From the cell containing the given text, extract its center point as (X, Y) coordinate. 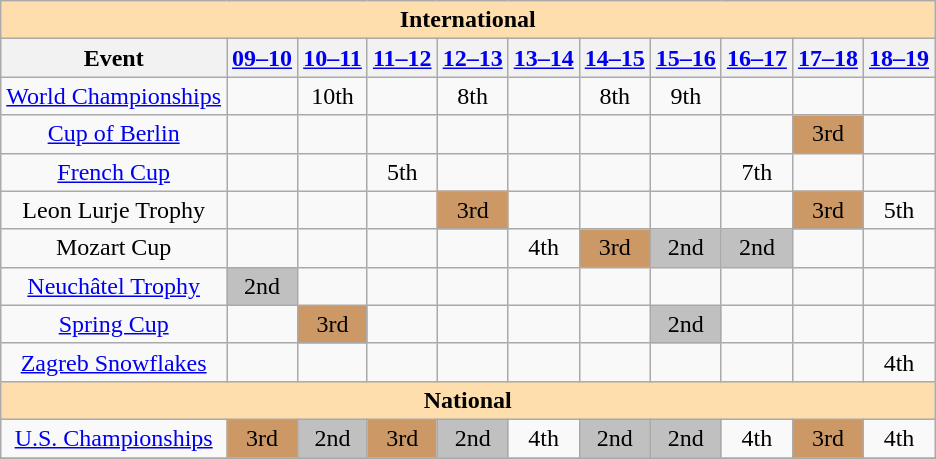
10th (333, 96)
U.S. Championships (114, 438)
International (468, 20)
09–10 (262, 58)
Zagreb Snowflakes (114, 362)
11–12 (402, 58)
15–16 (686, 58)
10–11 (333, 58)
13–14 (544, 58)
World Championships (114, 96)
17–18 (828, 58)
16–17 (756, 58)
Mozart Cup (114, 248)
9th (686, 96)
12–13 (472, 58)
French Cup (114, 172)
Spring Cup (114, 324)
Cup of Berlin (114, 134)
Event (114, 58)
Neuchâtel Trophy (114, 286)
National (468, 400)
7th (756, 172)
Leon Lurje Trophy (114, 210)
18–19 (898, 58)
14–15 (614, 58)
